Search for the cell housing the specified text and yield its (X, Y) center coordinate. 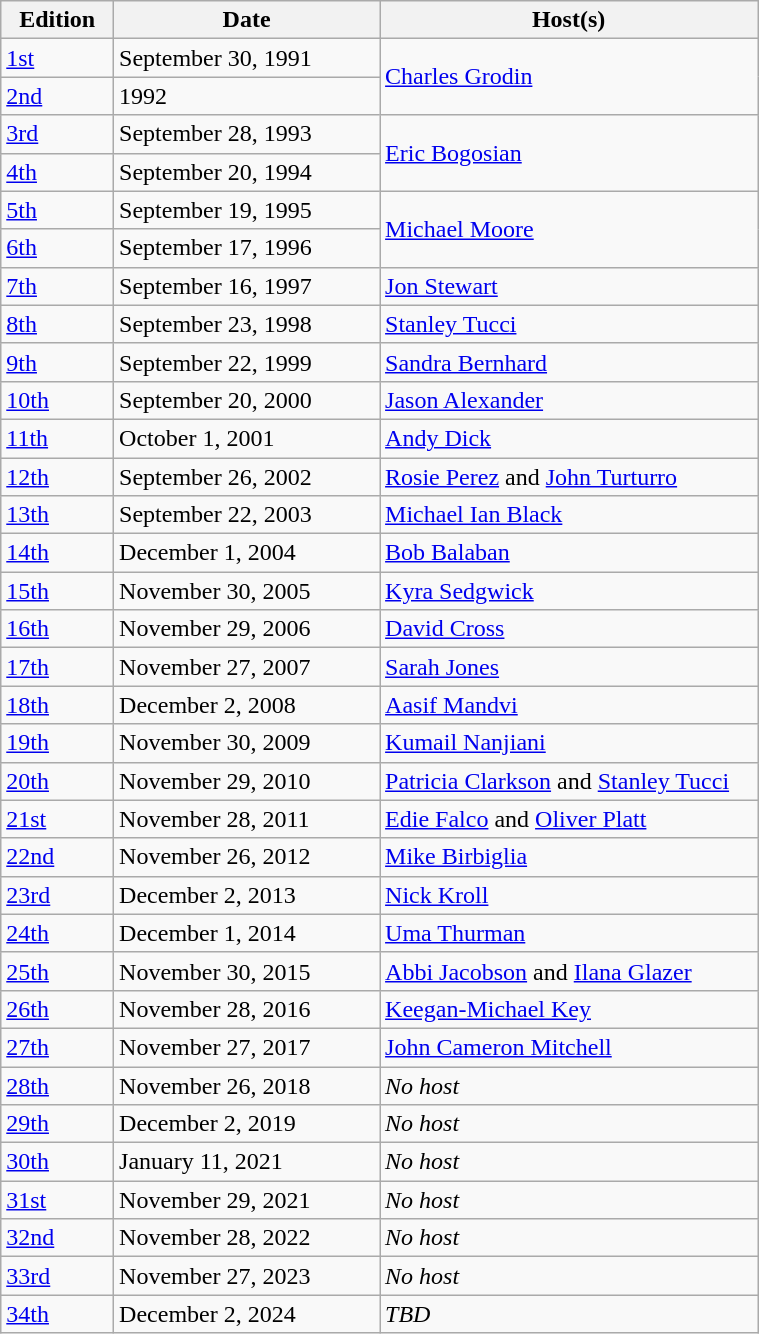
Charles Grodin (569, 77)
Jon Stewart (569, 286)
30th (58, 1162)
September 22, 2003 (247, 515)
8th (58, 324)
Mike Birbiglia (569, 857)
TBD (569, 1314)
December 1, 2014 (247, 933)
Andy Dick (569, 438)
Jason Alexander (569, 400)
11th (58, 438)
29th (58, 1124)
November 28, 2022 (247, 1238)
September 20, 1994 (247, 172)
Sandra Bernhard (569, 362)
18th (58, 705)
Kyra Sedgwick (569, 591)
12th (58, 477)
Aasif Mandvi (569, 705)
6th (58, 248)
Host(s) (569, 20)
November 26, 2012 (247, 857)
14th (58, 553)
5th (58, 210)
December 2, 2008 (247, 705)
32nd (58, 1238)
September 30, 1991 (247, 58)
34th (58, 1314)
October 1, 2001 (247, 438)
December 2, 2013 (247, 895)
19th (58, 743)
15th (58, 591)
24th (58, 933)
Bob Balaban (569, 553)
Edition (58, 20)
Uma Thurman (569, 933)
September 19, 1995 (247, 210)
23rd (58, 895)
September 22, 1999 (247, 362)
January 11, 2021 (247, 1162)
December 2, 2019 (247, 1124)
December 2, 2024 (247, 1314)
November 30, 2015 (247, 971)
November 26, 2018 (247, 1085)
November 30, 2005 (247, 591)
September 20, 2000 (247, 400)
September 23, 1998 (247, 324)
Michael Moore (569, 229)
September 28, 1993 (247, 134)
David Cross (569, 629)
Date (247, 20)
26th (58, 1009)
December 1, 2004 (247, 553)
November 27, 2017 (247, 1047)
22nd (58, 857)
20th (58, 781)
3rd (58, 134)
November 29, 2010 (247, 781)
Patricia Clarkson and Stanley Tucci (569, 781)
John Cameron Mitchell (569, 1047)
Michael Ian Black (569, 515)
25th (58, 971)
November 29, 2006 (247, 629)
September 16, 1997 (247, 286)
1992 (247, 96)
Eric Bogosian (569, 153)
Kumail Nanjiani (569, 743)
Stanley Tucci (569, 324)
7th (58, 286)
November 29, 2021 (247, 1200)
November 30, 2009 (247, 743)
17th (58, 667)
Nick Kroll (569, 895)
13th (58, 515)
9th (58, 362)
33rd (58, 1276)
31st (58, 1200)
27th (58, 1047)
November 28, 2011 (247, 819)
September 26, 2002 (247, 477)
Edie Falco and Oliver Platt (569, 819)
November 27, 2007 (247, 667)
Abbi Jacobson and Ilana Glazer (569, 971)
Rosie Perez and John Turturro (569, 477)
10th (58, 400)
September 17, 1996 (247, 248)
28th (58, 1085)
16th (58, 629)
4th (58, 172)
November 28, 2016 (247, 1009)
November 27, 2023 (247, 1276)
1st (58, 58)
Sarah Jones (569, 667)
21st (58, 819)
Keegan-Michael Key (569, 1009)
2nd (58, 96)
